Determine the (X, Y) coordinate at the center of the cell enclosing the given text.  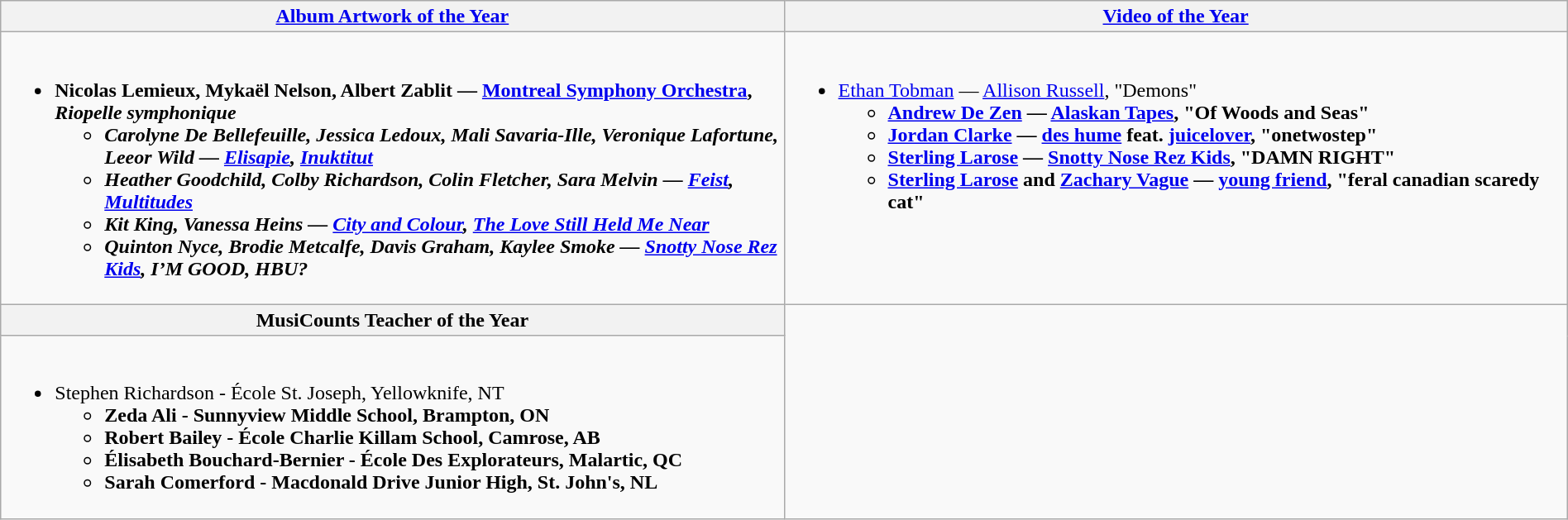
MusiCounts Teacher of the Year (392, 320)
Album Artwork of the Year (392, 17)
Video of the Year (1176, 17)
